From the cell containing the given text, extract its center point as [X, Y] coordinate. 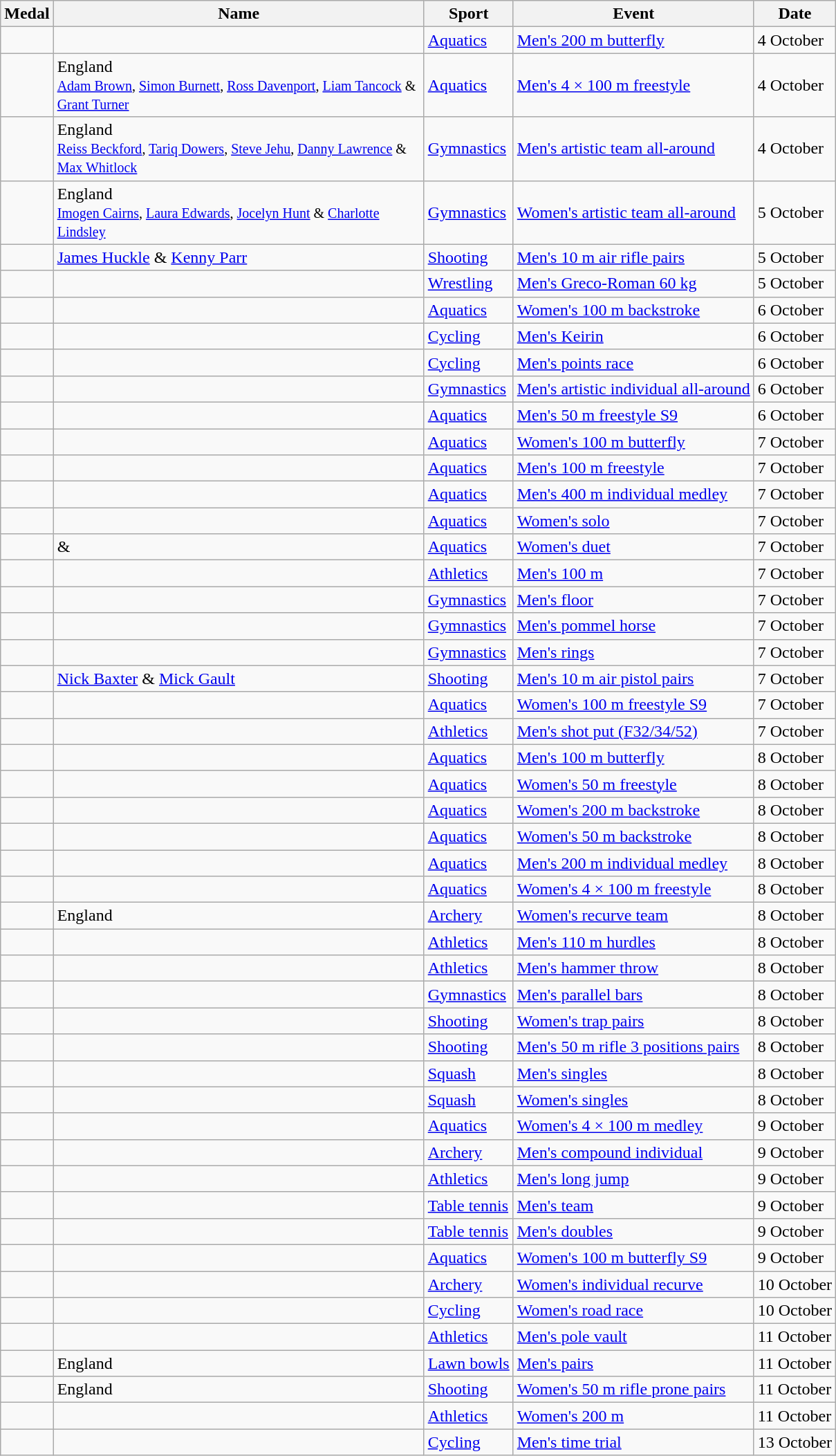
Date [795, 14]
Men's doubles [633, 1231]
Men's compound individual [633, 1152]
Event [633, 14]
Men's parallel bars [633, 995]
Men's 10 m air pistol pairs [633, 679]
13 October [795, 1442]
Men's time trial [633, 1442]
Men's 100 m freestyle [633, 468]
Men's 110 m hurdles [633, 942]
Men's points race [633, 362]
Men's 10 m air rifle pairs [633, 257]
Women's individual recurve [633, 1284]
Men's 200 m individual medley [633, 863]
Nick Baxter & Mick Gault [239, 679]
Men's 50 m rifle 3 positions pairs [633, 1047]
Men's Greco-Roman 60 kg [633, 284]
Men's 4 × 100 m freestyle [633, 85]
Medal [27, 14]
EnglandReiss Beckford, Tariq Dowers, Steve Jehu, Danny Lawrence & Max Whitlock [239, 149]
& [239, 547]
Women's 100 m freestyle S9 [633, 705]
Women's road race [633, 1311]
James Huckle & Kenny Parr [239, 257]
Men's shot put (F32/34/52) [633, 731]
Men's pommel horse [633, 626]
Women's 4 × 100 m medley [633, 1126]
Men's long jump [633, 1179]
Men's 100 m [633, 573]
Men's 400 m individual medley [633, 495]
Women's 200 m [633, 1416]
Women's recurve team [633, 916]
Women's 4 × 100 m freestyle [633, 890]
Men's Keirin [633, 336]
EnglandImogen Cairns, Laura Edwards, Jocelyn Hunt & Charlotte Lindsley [239, 212]
Women's solo [633, 521]
Sport [469, 14]
Women's 50 m rifle prone pairs [633, 1390]
Women's 50 m freestyle [633, 784]
Men's artistic individual all-around [633, 389]
Women's 100 m butterfly [633, 442]
Women's trap pairs [633, 1021]
Lawn bowls [469, 1363]
Men's hammer throw [633, 968]
Men's 100 m butterfly [633, 757]
Women's singles [633, 1100]
Women's artistic team all-around [633, 212]
Women's 100 m butterfly S9 [633, 1257]
Men's 50 m freestyle S9 [633, 415]
Men's artistic team all-around [633, 149]
Men's rings [633, 652]
Women's duet [633, 547]
Name [239, 14]
Women's 200 m backstroke [633, 810]
Men's pole vault [633, 1337]
Men's floor [633, 600]
EnglandAdam Brown, Simon Burnett, Ross Davenport, Liam Tancock & Grant Turner [239, 85]
Women's 50 m backstroke [633, 836]
Men's team [633, 1205]
Men's singles [633, 1073]
Wrestling [469, 284]
Men's 200 m butterfly [633, 40]
Women's 100 m backstroke [633, 310]
Men's pairs [633, 1363]
